From the cell containing the given text, extract its center point as (x, y) coordinate. 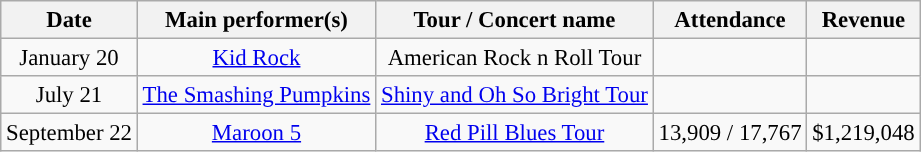
13,909 / 17,767 (730, 133)
Main performer(s) (256, 20)
Kid Rock (256, 58)
$1,219,048 (864, 133)
July 21 (69, 95)
Shiny and Oh So Bright Tour (515, 95)
American Rock n Roll Tour (515, 58)
September 22 (69, 133)
Attendance (730, 20)
Revenue (864, 20)
Date (69, 20)
The Smashing Pumpkins (256, 95)
Maroon 5 (256, 133)
Red Pill Blues Tour (515, 133)
January 20 (69, 58)
Tour / Concert name (515, 20)
